Search for the cell housing the specified text and yield its [x, y] center coordinate. 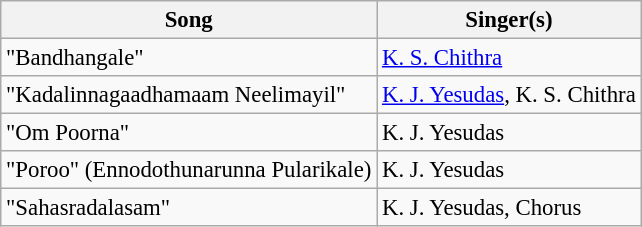
"Poroo" (Ennodothunarunna Pularikale) [189, 170]
"Kadalinnagaadhamaam Neelimayil" [189, 95]
"Om Poorna" [189, 133]
Singer(s) [509, 20]
K. J. Yesudas, Chorus [509, 208]
Song [189, 20]
"Sahasradalasam" [189, 208]
"Bandhangale" [189, 58]
K. S. Chithra [509, 58]
K. J. Yesudas, K. S. Chithra [509, 95]
